Identify which cell holds the provided text, then report its [x, y] central coordinate. 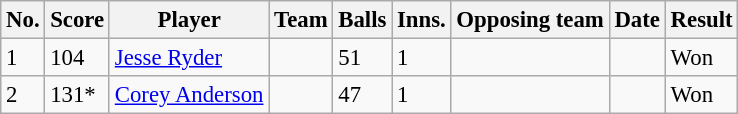
Date [637, 20]
47 [362, 95]
104 [78, 58]
Result [702, 20]
Jesse Ryder [188, 58]
2 [23, 95]
Score [78, 20]
No. [23, 20]
Corey Anderson [188, 95]
Balls [362, 20]
Inns. [422, 20]
Team [301, 20]
131* [78, 95]
51 [362, 58]
Opposing team [530, 20]
Player [188, 20]
